Capture the cell that displays the provided text and extract its (x, y) central coordinate. 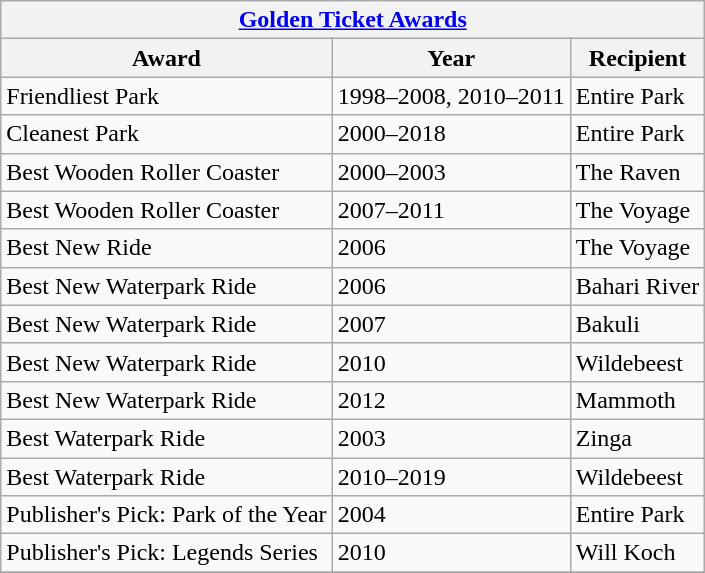
2004 (451, 515)
2003 (451, 438)
Publisher's Pick: Park of the Year (166, 515)
Mammoth (637, 400)
2012 (451, 400)
2007 (451, 324)
2000–2003 (451, 172)
Award (166, 58)
Recipient (637, 58)
1998–2008, 2010–2011 (451, 96)
The Raven (637, 172)
Golden Ticket Awards (353, 20)
Will Koch (637, 553)
Bakuli (637, 324)
Cleanest Park (166, 134)
Best New Ride (166, 248)
2007–2011 (451, 210)
2010–2019 (451, 477)
Friendliest Park (166, 96)
Year (451, 58)
Bahari River (637, 286)
2000–2018 (451, 134)
Publisher's Pick: Legends Series (166, 553)
Zinga (637, 438)
